Detect which cell encompasses the target text, then output its [X, Y] center coordinate. 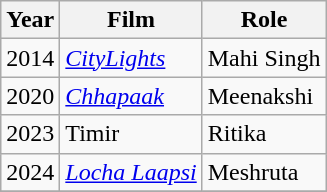
2023 [30, 134]
Mahi Singh [264, 58]
Timir [131, 134]
2020 [30, 96]
Meshruta [264, 172]
Locha Laapsi [131, 172]
Chhapaak [131, 96]
Ritika [264, 134]
2014 [30, 58]
Film [131, 20]
Role [264, 20]
2024 [30, 172]
CityLights [131, 58]
Meenakshi [264, 96]
Year [30, 20]
